Determine the (X, Y) coordinate at the center of the cell enclosing the given text.  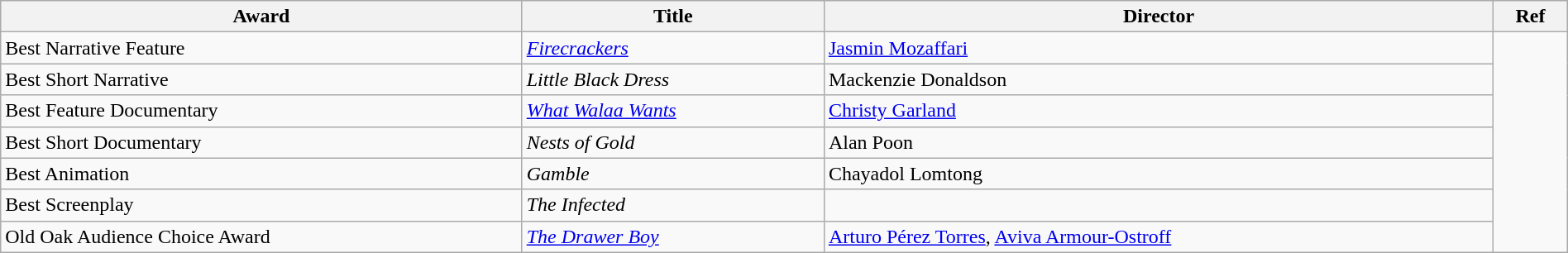
Best Animation (261, 174)
Best Feature Documentary (261, 111)
Jasmin Mozaffari (1158, 48)
Arturo Pérez Torres, Aviva Armour-Ostroff (1158, 236)
Firecrackers (673, 48)
The Infected (673, 205)
Old Oak Audience Choice Award (261, 236)
Title (673, 17)
What Walaa Wants (673, 111)
Best Short Documentary (261, 142)
The Drawer Boy (673, 236)
Nests of Gold (673, 142)
Award (261, 17)
Best Screenplay (261, 205)
Mackenzie Donaldson (1158, 79)
Christy Garland (1158, 111)
Best Narrative Feature (261, 48)
Chayadol Lomtong (1158, 174)
Ref (1531, 17)
Little Black Dress (673, 79)
Gamble (673, 174)
Alan Poon (1158, 142)
Best Short Narrative (261, 79)
Director (1158, 17)
